Search for the cell housing the specified text and yield its (X, Y) center coordinate. 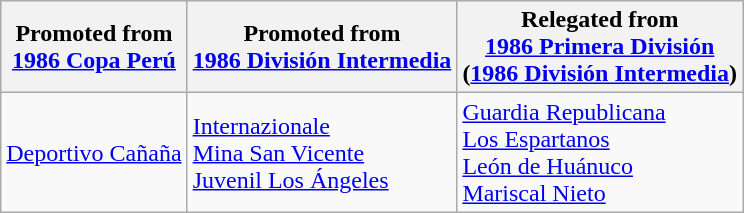
Relegated from1986 Primera División(1986 División Intermedia) (600, 47)
Guardia Republicana Los Espartanos León de Huánuco Mariscal Nieto (600, 152)
Promoted from1986 Copa Perú (94, 47)
Promoted from1986 División Intermedia (322, 47)
Deportivo Cañaña (94, 152)
Internazionale Mina San Vicente Juvenil Los Ángeles (322, 152)
